Pinpoint the cell where the given text exists, returning its [x, y] midpoint coordinate. 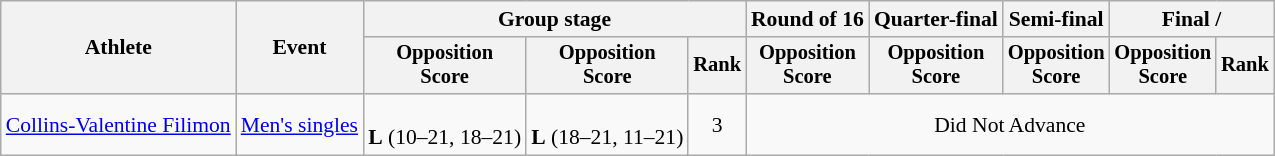
Event [300, 48]
Quarter-final [936, 19]
Final / [1191, 19]
Group stage [554, 19]
Did Not Advance [1010, 124]
L (10–21, 18–21) [444, 124]
Athlete [118, 48]
Men's singles [300, 124]
Round of 16 [808, 19]
Collins-Valentine Filimon [118, 124]
Semi-final [1056, 19]
L (18–21, 11–21) [607, 124]
3 [717, 124]
